Capture the cell that displays the provided text and extract its [X, Y] central coordinate. 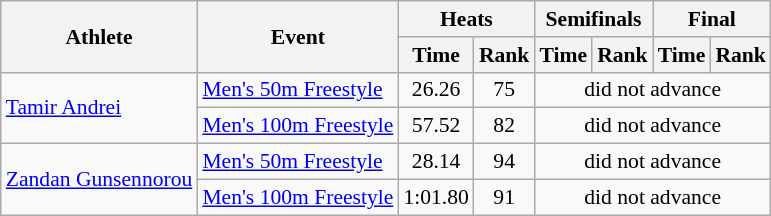
75 [504, 90]
26.26 [436, 90]
Event [298, 36]
Semifinals [593, 19]
Athlete [100, 36]
Tamir Andrei [100, 108]
94 [504, 162]
Final [712, 19]
28.14 [436, 162]
Heats [466, 19]
1:01.80 [436, 197]
91 [504, 197]
82 [504, 126]
57.52 [436, 126]
Zandan Gunsennorou [100, 180]
